Locate the cell with the specified text and output its (X, Y) center coordinate. 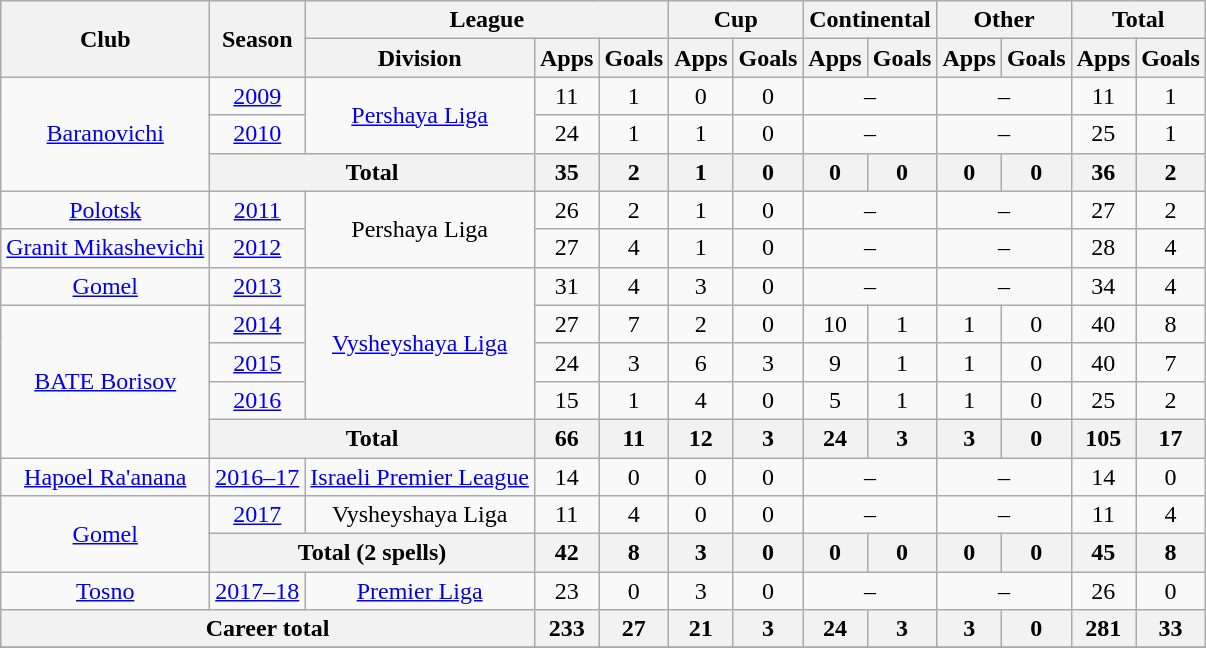
2015 (258, 362)
17 (1171, 438)
21 (701, 629)
6 (701, 362)
Season (258, 39)
28 (1103, 248)
Israeli Premier League (420, 477)
36 (1103, 172)
Tosno (106, 591)
2012 (258, 248)
2014 (258, 324)
Hapoel Ra'anana (106, 477)
Total (2 spells) (372, 553)
2017–18 (258, 591)
Division (420, 58)
10 (835, 324)
2011 (258, 210)
9 (835, 362)
Other (1004, 20)
31 (566, 286)
Premier Liga (420, 591)
2009 (258, 96)
Granit Mikashevichi (106, 248)
Polotsk (106, 210)
15 (566, 400)
2013 (258, 286)
League (487, 20)
281 (1103, 629)
66 (566, 438)
Cup (736, 20)
BATE Borisov (106, 381)
233 (566, 629)
34 (1103, 286)
Baranovichi (106, 134)
Continental (870, 20)
2010 (258, 134)
105 (1103, 438)
12 (701, 438)
33 (1171, 629)
Club (106, 39)
2016–17 (258, 477)
5 (835, 400)
2016 (258, 400)
2017 (258, 515)
Career total (268, 629)
35 (566, 172)
45 (1103, 553)
23 (566, 591)
42 (566, 553)
